Detect which cell encompasses the target text, then output its [X, Y] center coordinate. 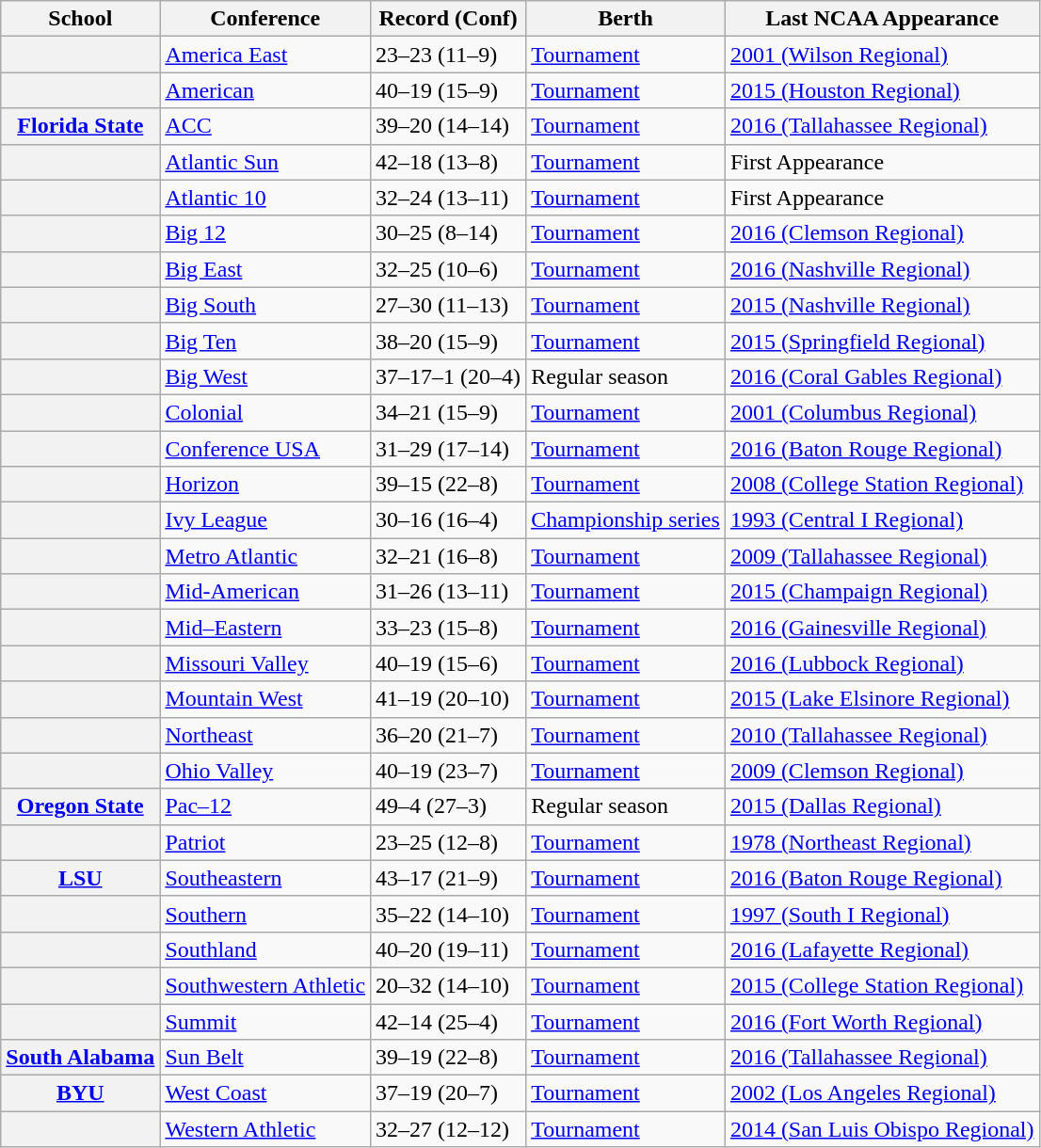
Horizon [265, 485]
2014 (San Luis Obispo Regional) [882, 1129]
Southeastern [265, 878]
2016 (Clemson Regional) [882, 233]
27–30 (11–13) [448, 305]
1993 (Central I Regional) [882, 520]
2015 (Nashville Regional) [882, 305]
Colonial [265, 412]
40–19 (15–9) [448, 90]
Southwestern Athletic [265, 985]
42–18 (13–8) [448, 162]
2016 (Gainesville Regional) [882, 628]
2015 (Dallas Regional) [882, 806]
Championship series [626, 520]
32–27 (12–12) [448, 1129]
32–24 (13–11) [448, 198]
31–26 (13–11) [448, 592]
2009 (Clemson Regional) [882, 771]
BYU [81, 1093]
20–32 (14–10) [448, 985]
2015 (Houston Regional) [882, 90]
Ivy League [265, 520]
2015 (College Station Regional) [882, 985]
2001 (Columbus Regional) [882, 412]
Missouri Valley [265, 663]
2016 (Lubbock Regional) [882, 663]
33–23 (15–8) [448, 628]
Berth [626, 19]
Sun Belt [265, 1058]
American [265, 90]
West Coast [265, 1093]
Florida State [81, 126]
1997 (South I Regional) [882, 914]
Ohio Valley [265, 771]
40–19 (15–6) [448, 663]
Big South [265, 305]
2016 (Fort Worth Regional) [882, 1021]
Mid-American [265, 592]
2008 (College Station Regional) [882, 485]
Big West [265, 376]
Mid–Eastern [265, 628]
2009 (Tallahassee Regional) [882, 556]
2015 (Lake Elsinore Regional) [882, 699]
2016 (Lafayette Regional) [882, 949]
Pac–12 [265, 806]
South Alabama [81, 1058]
Record (Conf) [448, 19]
Conference [265, 19]
23–25 (12–8) [448, 842]
Big Ten [265, 341]
Big 12 [265, 233]
35–22 (14–10) [448, 914]
43–17 (21–9) [448, 878]
1978 (Northeast Regional) [882, 842]
Conference USA [265, 449]
39–20 (14–14) [448, 126]
49–4 (27–3) [448, 806]
37–17–1 (20–4) [448, 376]
2002 (Los Angeles Regional) [882, 1093]
Summit [265, 1021]
2015 (Champaign Regional) [882, 592]
40–20 (19–11) [448, 949]
Western Athletic [265, 1129]
Southland [265, 949]
Metro Atlantic [265, 556]
23–23 (11–9) [448, 55]
32–25 (10–6) [448, 269]
39–15 (22–8) [448, 485]
34–21 (15–9) [448, 412]
2010 (Tallahassee Regional) [882, 735]
30–25 (8–14) [448, 233]
32–21 (16–8) [448, 556]
Patriot [265, 842]
Oregon State [81, 806]
42–14 (25–4) [448, 1021]
2016 (Nashville Regional) [882, 269]
2016 (Coral Gables Regional) [882, 376]
ACC [265, 126]
Atlantic 10 [265, 198]
Atlantic Sun [265, 162]
America East [265, 55]
2001 (Wilson Regional) [882, 55]
37–19 (20–7) [448, 1093]
41–19 (20–10) [448, 699]
Mountain West [265, 699]
30–16 (16–4) [448, 520]
2015 (Springfield Regional) [882, 341]
39–19 (22–8) [448, 1058]
Southern [265, 914]
Last NCAA Appearance [882, 19]
38–20 (15–9) [448, 341]
School [81, 19]
LSU [81, 878]
Northeast [265, 735]
40–19 (23–7) [448, 771]
36–20 (21–7) [448, 735]
Big East [265, 269]
31–29 (17–14) [448, 449]
